Capture the cell that displays the provided text and extract its [x, y] central coordinate. 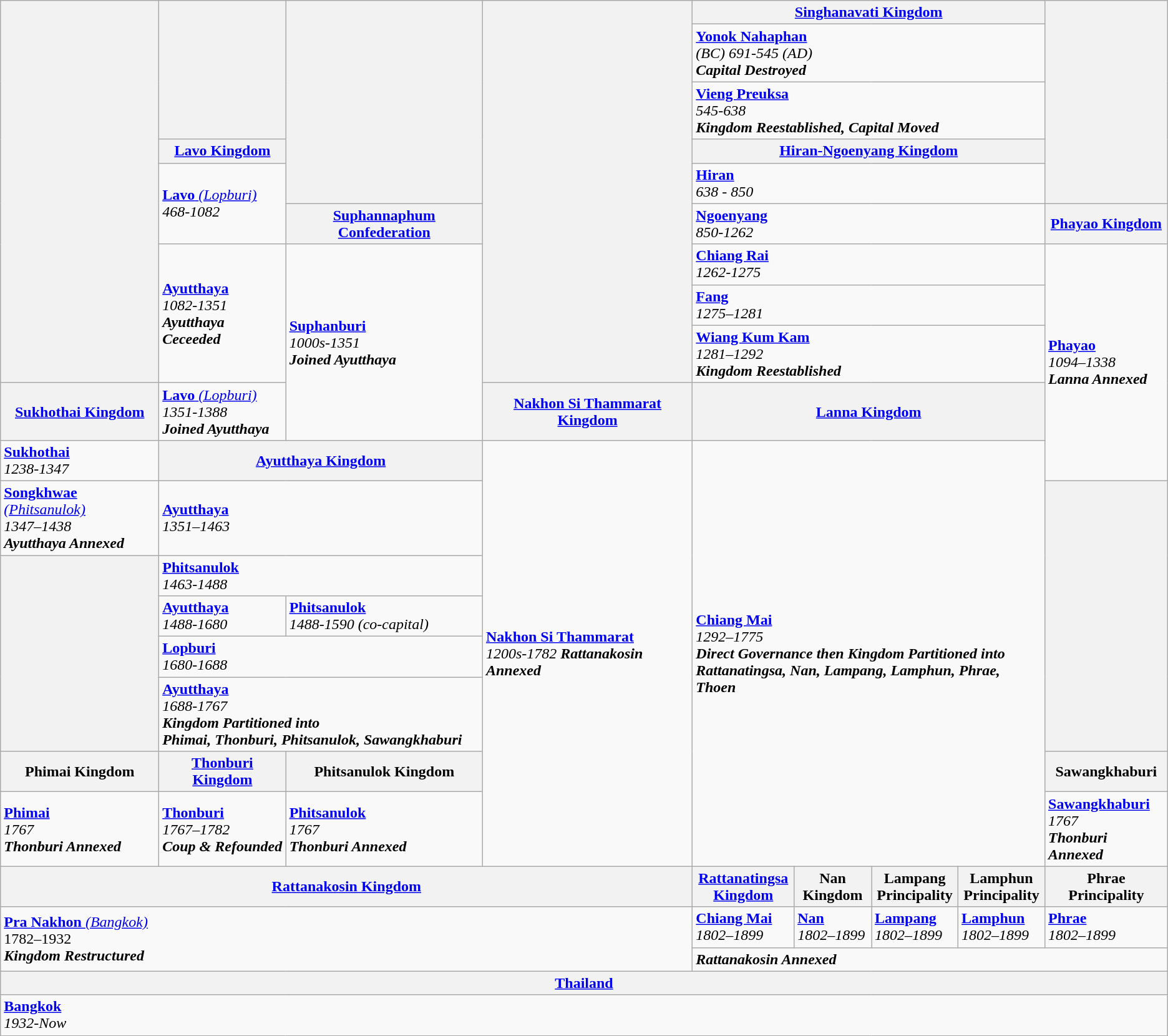
Phitsanulok1488-1590 (co-capital) [384, 617]
Phitsanulok1767Thonburi Annexed [384, 829]
LamphunPrincipality [1002, 886]
Wiang Kum Kam1281–1292Kingdom Reestablished [869, 354]
LampangPrincipality [915, 886]
Chiang Mai1802–1899 [744, 927]
Phitsanulok Kingdom [384, 771]
Thonburi Kingdom [222, 771]
Vieng Preuksa545-638Kingdom Reestablished, Capital Moved [869, 110]
Sukhothai1238-1347 [80, 461]
Thonburi1767–1782Coup & Refounded [222, 829]
Ayutthaya1488-1680 [222, 617]
Suphannaphum Confederation [384, 223]
Ayutthaya1082-1351Ayutthaya Ceceeded [222, 313]
Lavo Kingdom [222, 151]
PhraePrincipality [1107, 886]
Songkhwae (Phitsanulok)1347–1438Ayutthaya Annexed [80, 518]
Hiran638 - 850 [869, 183]
Sukhothai Kingdom [80, 411]
Chiang Mai1292–1775Direct Governance then Kingdom Partitioned intoRattanatingsa, Nan, Lampang, Lamphun, Phrae, Thoen [869, 653]
Lavo (Lopburi)1351-1388Joined Ayutthaya [222, 411]
Phitsanulok1463-1488 [321, 575]
RattanatingsaKingdom [744, 886]
Singhanavati Kingdom [869, 12]
Nan1802–1899 [833, 927]
Nakhon Si Thammarat1200s-1782 Rattanakosin Annexed [587, 653]
NanKingdom [833, 886]
Chiang Rai1262-1275 [869, 265]
Ayutthaya Kingdom [321, 461]
Nakhon Si Thammarat Kingdom [587, 411]
Suphanburi1000s-1351Joined Ayutthaya [384, 342]
Pra Nakhon (Bangkok)1782–1932Kingdom Restructured [347, 939]
Sawangkhaburi [1107, 771]
Hiran-Ngoenyang Kingdom [869, 151]
Lavo (Lopburi)468-1082 [222, 203]
Phayao Kingdom [1107, 223]
Fang1275–1281 [869, 305]
Ayutthaya1351–1463 [321, 518]
Phrae1802–1899 [1107, 927]
Lamphun1802–1899 [1002, 927]
Phimai Kingdom [80, 771]
Thailand [584, 983]
Phayao1094–1338Lanna Annexed [1107, 362]
Phimai1767Thonburi Annexed [80, 829]
Bangkok1932-Now [584, 1015]
Yonok Nahaphan(BC) 691-545 (AD)Capital Destroyed [869, 53]
Rattanakosin Annexed [930, 959]
Lopburi1680-1688 [321, 657]
Lampang1802–1899 [915, 927]
Ayutthaya1688-1767Kingdom Partitioned intoPhimai, Thonburi, Phitsanulok, Sawangkhaburi [321, 714]
Ngoenyang850-1262 [869, 223]
Lanna Kingdom [869, 411]
Sawangkhaburi1767Thonburi Annexed [1107, 829]
Rattanakosin Kingdom [347, 886]
